Capture the cell that displays the provided text and extract its [x, y] central coordinate. 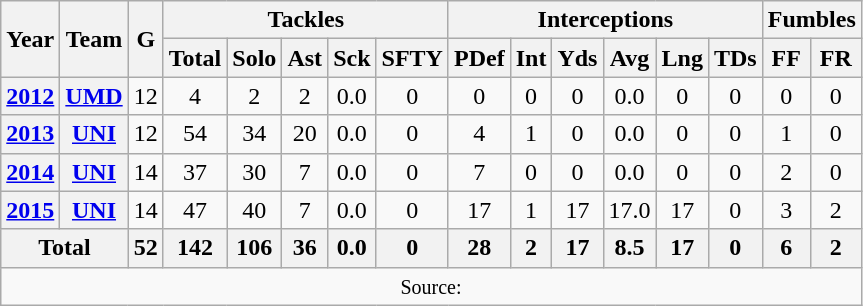
28 [479, 248]
20 [305, 134]
FF [786, 58]
Source: [432, 286]
Solo [254, 58]
2015 [30, 210]
PDef [479, 58]
142 [195, 248]
Avg [630, 58]
52 [146, 248]
54 [195, 134]
3 [786, 210]
2012 [30, 96]
2014 [30, 172]
30 [254, 172]
6 [786, 248]
Team [94, 39]
G [146, 39]
Fumbles [812, 20]
UMD [94, 96]
TDs [735, 58]
SFTY [412, 58]
Year [30, 39]
37 [195, 172]
Yds [578, 58]
FR [836, 58]
40 [254, 210]
17.0 [630, 210]
Lng [682, 58]
36 [305, 248]
47 [195, 210]
8.5 [630, 248]
2013 [30, 134]
Interceptions [605, 20]
Ast [305, 58]
Sck [352, 58]
106 [254, 248]
Int [531, 58]
34 [254, 134]
Tackles [306, 20]
